Find where the given text appears and provide that cell's center as (x, y) coordinate. 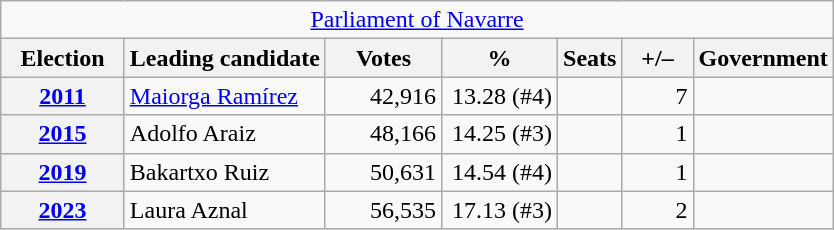
Leading candidate (224, 58)
% (499, 58)
7 (658, 96)
17.13 (#3) (499, 210)
2023 (63, 210)
Laura Aznal (224, 210)
Maiorga Ramírez (224, 96)
2019 (63, 172)
50,631 (383, 172)
14.25 (#3) (499, 134)
13.28 (#4) (499, 96)
2015 (63, 134)
2011 (63, 96)
+/– (658, 58)
Government (763, 58)
Parliament of Navarre (418, 20)
Adolfo Araiz (224, 134)
2 (658, 210)
Seats (590, 58)
14.54 (#4) (499, 172)
56,535 (383, 210)
42,916 (383, 96)
Bakartxo Ruiz (224, 172)
Votes (383, 58)
48,166 (383, 134)
Election (63, 58)
